Identify which cell holds the provided text, then report its (x, y) central coordinate. 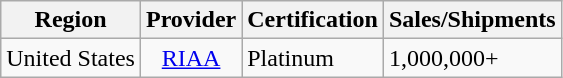
RIAA (190, 58)
Sales/Shipments (472, 20)
Platinum (313, 58)
Region (71, 20)
1,000,000+ (472, 58)
Provider (190, 20)
Certification (313, 20)
United States (71, 58)
